Determine the (x, y) coordinate at the center of the cell enclosing the given text.  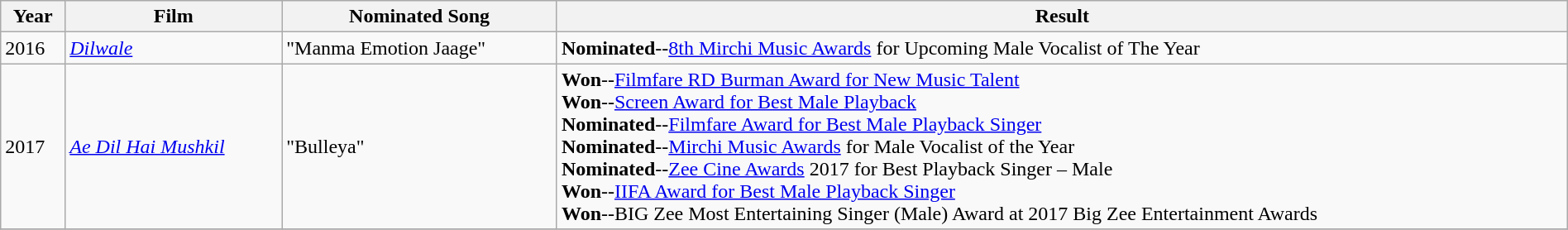
Dilwale (174, 48)
"Bulleya" (420, 146)
Film (174, 17)
2016 (33, 48)
"Manma Emotion Jaage" (420, 48)
Result (1062, 17)
Nominated Song (420, 17)
Year (33, 17)
2017 (33, 146)
Ae Dil Hai Mushkil (174, 146)
Nominated--8th Mirchi Music Awards for Upcoming Male Vocalist of The Year (1062, 48)
